Provide the (X, Y) coordinate of the cell's center where the given text is located.  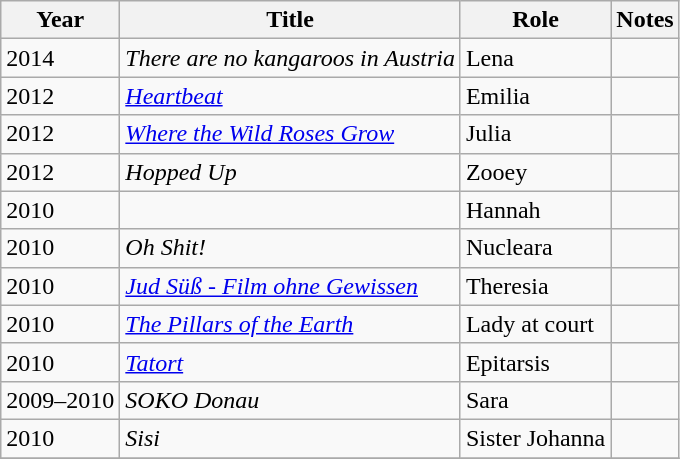
Emilia (535, 96)
Tatort (290, 362)
SOKO Donau (290, 400)
There are no kangaroos in Austria (290, 58)
Year (60, 20)
Sara (535, 400)
Zooey (535, 172)
Hopped Up (290, 172)
Where the Wild Roses Grow (290, 134)
Hannah (535, 210)
Oh Shit! (290, 248)
Julia (535, 134)
Role (535, 20)
Theresia (535, 286)
Heartbeat (290, 96)
Lady at court (535, 324)
Sister Johanna (535, 438)
Notes (645, 20)
Epitarsis (535, 362)
Title (290, 20)
Sisi (290, 438)
Nucleara (535, 248)
Lena (535, 58)
The Pillars of the Earth (290, 324)
2009–2010 (60, 400)
Jud Süß - Film ohne Gewissen (290, 286)
2014 (60, 58)
